Provide the [x, y] coordinate of the cell's center where the given text is located.  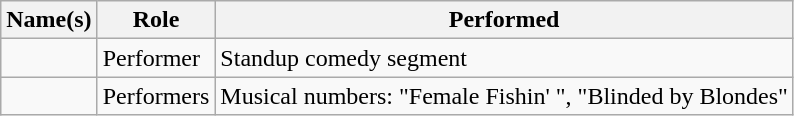
Musical numbers: "Female Fishin' ", "Blinded by Blondes" [504, 96]
Standup comedy segment [504, 58]
Name(s) [49, 20]
Role [156, 20]
Performer [156, 58]
Performers [156, 96]
Performed [504, 20]
